Capture the cell that displays the provided text and extract its (x, y) central coordinate. 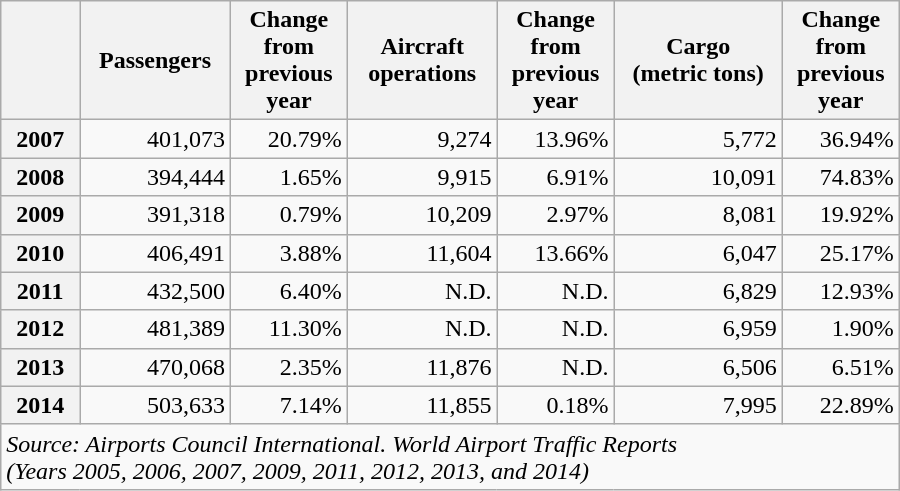
Aircraft operations (422, 60)
1.90% (840, 329)
22.89% (840, 405)
9,915 (422, 177)
13.66% (556, 253)
406,491 (156, 253)
2013 (40, 367)
74.83% (840, 177)
6,959 (698, 329)
394,444 (156, 177)
25.17% (840, 253)
20.79% (288, 139)
503,633 (156, 405)
1.65% (288, 177)
11,604 (422, 253)
2011 (40, 291)
2.35% (288, 367)
470,068 (156, 367)
3.88% (288, 253)
2014 (40, 405)
12.93% (840, 291)
Passengers (156, 60)
6,829 (698, 291)
2007 (40, 139)
432,500 (156, 291)
9,274 (422, 139)
2008 (40, 177)
401,073 (156, 139)
2009 (40, 215)
8,081 (698, 215)
7.14% (288, 405)
Source: Airports Council International. World Airport Traffic Reports(Years 2005, 2006, 2007, 2009, 2011, 2012, 2013, and 2014) (450, 456)
6,506 (698, 367)
2.97% (556, 215)
36.94% (840, 139)
10,091 (698, 177)
391,318 (156, 215)
11.30% (288, 329)
6.51% (840, 367)
10,209 (422, 215)
11,876 (422, 367)
0.18% (556, 405)
2010 (40, 253)
0.79% (288, 215)
19.92% (840, 215)
7,995 (698, 405)
6.91% (556, 177)
6.40% (288, 291)
11,855 (422, 405)
2012 (40, 329)
6,047 (698, 253)
Cargo(metric tons) (698, 60)
481,389 (156, 329)
13.96% (556, 139)
5,772 (698, 139)
